Search for the cell housing the specified text and yield its [X, Y] center coordinate. 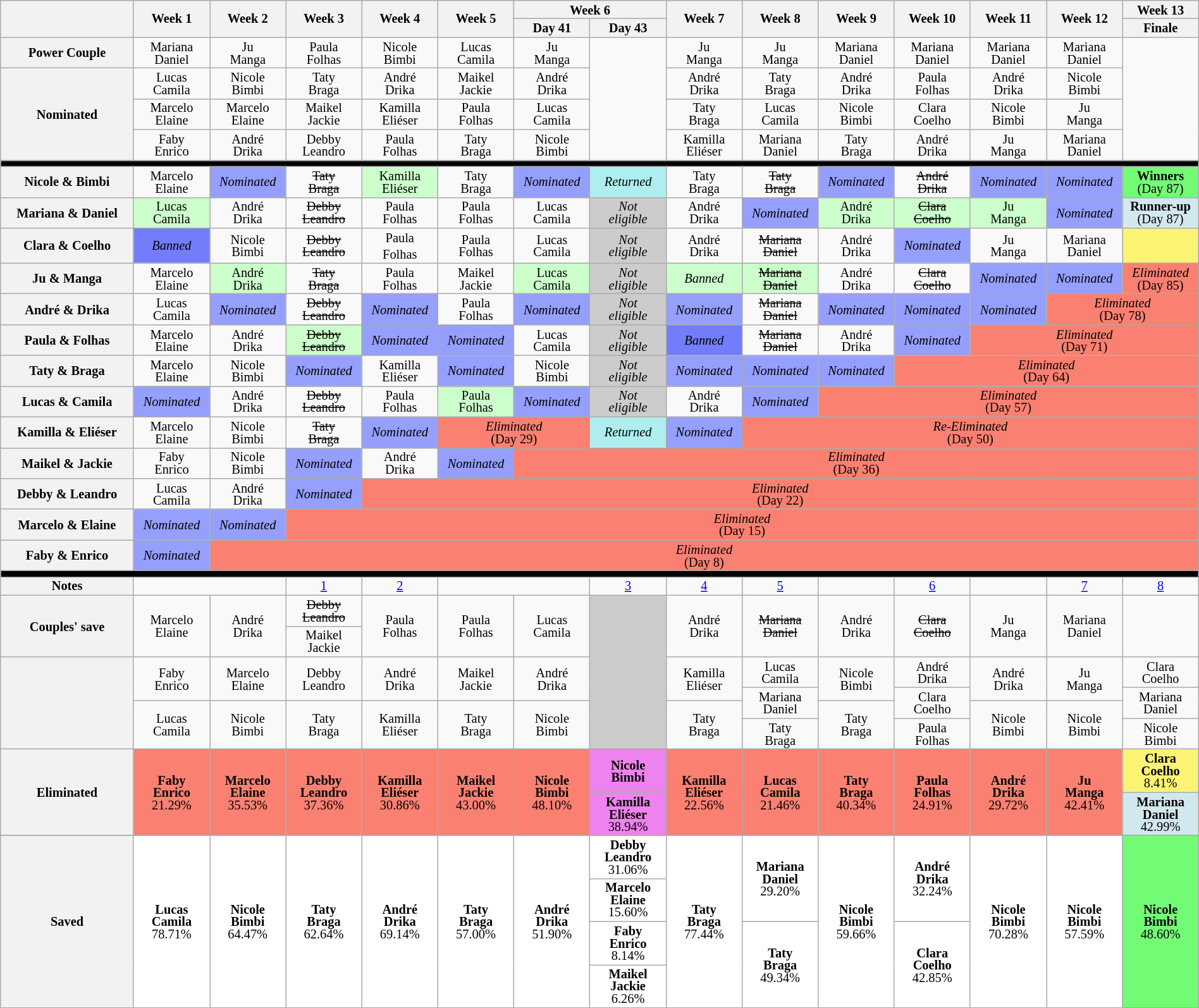
5 [780, 586]
Finale [1160, 28]
Eliminated(Day 15) [742, 525]
Lucas & Camila [67, 401]
Re-Eliminated(Day 50) [971, 433]
Eliminated(Day 64) [1046, 371]
TatyBraga62.64% [324, 922]
Week 11 [1008, 18]
Notes [67, 586]
AndréDrika51.90% [552, 922]
MarceloElaine35.53% [248, 792]
TatyBraga49.34% [780, 964]
TatyBraga77.44% [704, 922]
Week 6 [591, 9]
KamillaEliéser30.86% [400, 792]
LucasCamila78.71% [171, 922]
NicoleBimbi48.10% [552, 792]
Week 8 [780, 18]
NicoleBimbi64.47% [248, 922]
NicoleBimbi57.59% [1085, 922]
Couples' save [67, 626]
Week 1 [171, 18]
Eliminated(Day 22) [780, 493]
MarianaDaniel29.20% [780, 878]
André & Drika [67, 309]
1 [324, 586]
NicoleBimbi70.28% [1008, 922]
Marcelo & Elaine [67, 525]
Eliminated(Day 36) [856, 463]
TatyBraga57.00% [476, 922]
Week 13 [1160, 9]
Eliminated(Day 29) [513, 433]
Week 9 [856, 18]
KamillaEliéser38.94% [628, 814]
Week 10 [932, 18]
MaikelJackie6.26% [628, 986]
AndréDrika32.24% [932, 878]
AndréDrika69.14% [400, 922]
MaikelJackie43.00% [476, 792]
Taty & Braga [67, 371]
FabyEnrico21.29% [171, 792]
3 [628, 586]
DebbyLeandro31.06% [628, 857]
Week 12 [1085, 18]
Faby & Enrico [67, 555]
NicoleBimbi48.60% [1160, 922]
Week 4 [400, 18]
Maikel & Jackie [67, 463]
Eliminated [67, 792]
NicoleBimbi59.66% [856, 922]
Winners(Day 87) [1160, 182]
Day 41 [552, 28]
ClaraCoelho42.85% [932, 964]
Week 5 [476, 18]
Power Couple [67, 53]
TatyBraga40.34% [856, 792]
MarianaDaniel42.99% [1160, 814]
MarceloElaine15.60% [628, 900]
8 [1160, 586]
4 [704, 586]
Week 2 [248, 18]
Eliminated(Day 8) [704, 555]
Runner-up(Day 87) [1160, 212]
Kamilla & Eliéser [67, 433]
6 [932, 586]
Debby & Leandro [67, 493]
Saved [67, 922]
7 [1085, 586]
Mariana & Daniel [67, 212]
LucasCamila21.46% [780, 792]
PaulaFolhas24.91% [932, 792]
Eliminated(Day 85) [1160, 278]
Clara & Coelho [67, 245]
Week 3 [324, 18]
ClaraCoelho8.41% [1160, 770]
Eliminated(Day 71) [1084, 340]
DebbyLeandro37.36% [324, 792]
JuManga42.41% [1085, 792]
Eliminated(Day 78) [1123, 309]
AndréDrika29.72% [1008, 792]
2 [400, 586]
Nicole & Bimbi [67, 182]
Paula & Folhas [67, 340]
FabyEnrico8.14% [628, 943]
Eliminated(Day 57) [1008, 401]
Day 43 [628, 28]
KamillaEliéser22.56% [704, 792]
Ju & Manga [67, 278]
Week 7 [704, 18]
